Search for the cell housing the specified text and yield its (x, y) center coordinate. 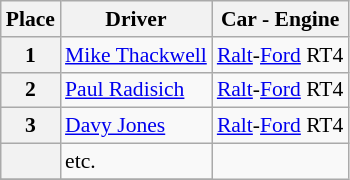
Place (30, 19)
etc. (136, 162)
Car - Engine (280, 19)
Driver (136, 19)
2 (30, 90)
Davy Jones (136, 126)
Paul Radisich (136, 90)
1 (30, 55)
Mike Thackwell (136, 55)
3 (30, 126)
